Extract the [x, y] coordinate from the center of the cell holding the provided text.  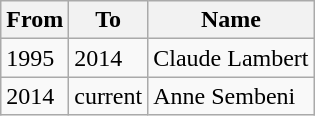
To [108, 20]
From [35, 20]
Anne Sembeni [231, 96]
current [108, 96]
1995 [35, 58]
Name [231, 20]
Claude Lambert [231, 58]
